Pinpoint the cell where the given text exists, returning its (X, Y) midpoint coordinate. 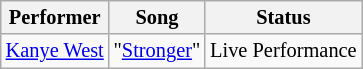
"Stronger" (158, 51)
Kanye West (55, 51)
Live Performance (283, 51)
Status (283, 17)
Song (158, 17)
Performer (55, 17)
